From the cell containing the given text, extract its center point as (X, Y) coordinate. 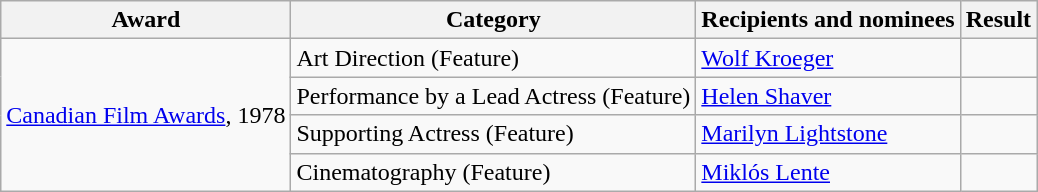
Wolf Kroeger (828, 58)
Award (146, 20)
Art Direction (Feature) (494, 58)
Cinematography (Feature) (494, 172)
Supporting Actress (Feature) (494, 134)
Miklós Lente (828, 172)
Recipients and nominees (828, 20)
Canadian Film Awards, 1978 (146, 115)
Category (494, 20)
Performance by a Lead Actress (Feature) (494, 96)
Helen Shaver (828, 96)
Result (998, 20)
Marilyn Lightstone (828, 134)
